Determine the [x, y] coordinate at the center of the cell enclosing the given text.  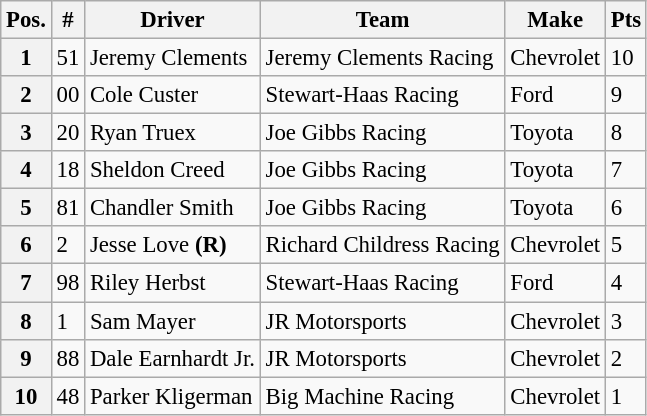
18 [68, 170]
Richard Childress Racing [382, 245]
48 [68, 396]
Make [555, 20]
Dale Earnhardt Jr. [173, 358]
Jeremy Clements [173, 58]
Parker Kligerman [173, 396]
Team [382, 20]
Jeremy Clements Racing [382, 58]
Big Machine Racing [382, 396]
Cole Custer [173, 95]
51 [68, 58]
00 [68, 95]
81 [68, 208]
20 [68, 133]
98 [68, 283]
Ryan Truex [173, 133]
88 [68, 358]
Sheldon Creed [173, 170]
Driver [173, 20]
Sam Mayer [173, 321]
Chandler Smith [173, 208]
Pts [626, 20]
# [68, 20]
Pos. [26, 20]
Jesse Love (R) [173, 245]
Riley Herbst [173, 283]
